Determine the [X, Y] coordinate at the center of the cell enclosing the given text.  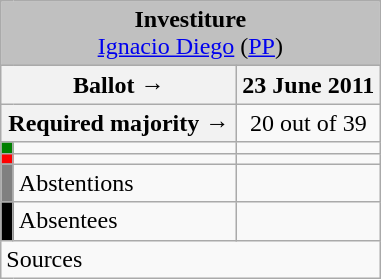
Absentees [125, 221]
InvestitureIgnacio Diego (PP) [190, 34]
Abstentions [125, 183]
23 June 2011 [308, 85]
Required majority → [119, 123]
20 out of 39 [308, 123]
Ballot → [119, 85]
Sources [190, 259]
